For the text-containing cell, return its midpoint in [X, Y] coordinate format. 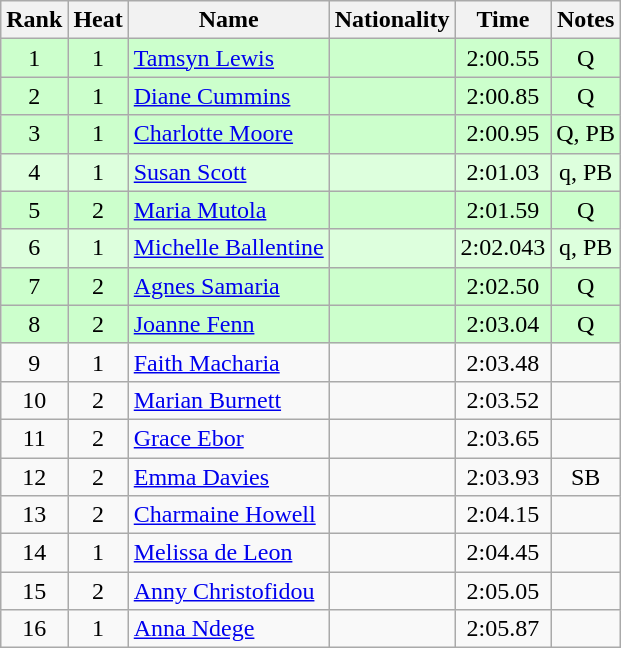
8 [34, 324]
Charlotte Moore [228, 134]
Diane Cummins [228, 96]
2:05.05 [503, 591]
Name [228, 20]
7 [34, 286]
10 [34, 400]
12 [34, 477]
Anna Ndege [228, 629]
2:00.95 [503, 134]
3 [34, 134]
2:05.87 [503, 629]
2:02.043 [503, 248]
2:03.04 [503, 324]
Anny Christofidou [228, 591]
Charmaine Howell [228, 515]
11 [34, 438]
2:03.48 [503, 362]
2:03.65 [503, 438]
Joanne Fenn [228, 324]
Marian Burnett [228, 400]
2:04.15 [503, 515]
2:03.52 [503, 400]
Emma Davies [228, 477]
4 [34, 172]
Notes [586, 20]
Heat [98, 20]
Faith Macharia [228, 362]
5 [34, 210]
Q, PB [586, 134]
2:04.45 [503, 553]
13 [34, 515]
2:02.50 [503, 286]
Susan Scott [228, 172]
6 [34, 248]
Melissa de Leon [228, 553]
SB [586, 477]
15 [34, 591]
Michelle Ballentine [228, 248]
Grace Ebor [228, 438]
16 [34, 629]
Time [503, 20]
2:01.59 [503, 210]
Agnes Samaria [228, 286]
Tamsyn Lewis [228, 58]
Nationality [392, 20]
Maria Mutola [228, 210]
2:00.55 [503, 58]
2:00.85 [503, 96]
14 [34, 553]
9 [34, 362]
Rank [34, 20]
2:01.03 [503, 172]
2:03.93 [503, 477]
